Output the (X, Y) coordinate of the center of the cell containing the given text.  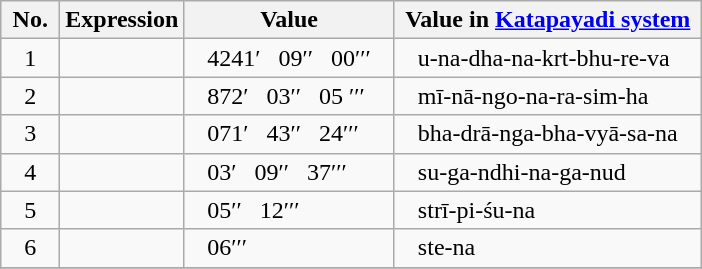
Value (290, 20)
06′′′ (290, 248)
su-ga-ndhi-na-ga-nud (548, 172)
mī-nā-ngo-na-ra-sim-ha (548, 96)
4241′ 09′′ 00′′′ (290, 58)
071′ 43′′ 24′′′ (290, 134)
6 (30, 248)
03′ 09′′ 37′′′ (290, 172)
u-na-dha-na-krt-bhu-re-va (548, 58)
4 (30, 172)
05′′ 12′′′ (290, 210)
1 (30, 58)
5 (30, 210)
No. (30, 20)
3 (30, 134)
ste-na (548, 248)
Expression (122, 20)
bha-drā-nga-bha-vyā-sa-na (548, 134)
strī-pi-śu-na (548, 210)
2 (30, 96)
872′ 03′′ 05 ′′′ (290, 96)
Value in Katapayadi system (548, 20)
